Return the (x, y) coordinate for the center point of the cell that contains the specified text.  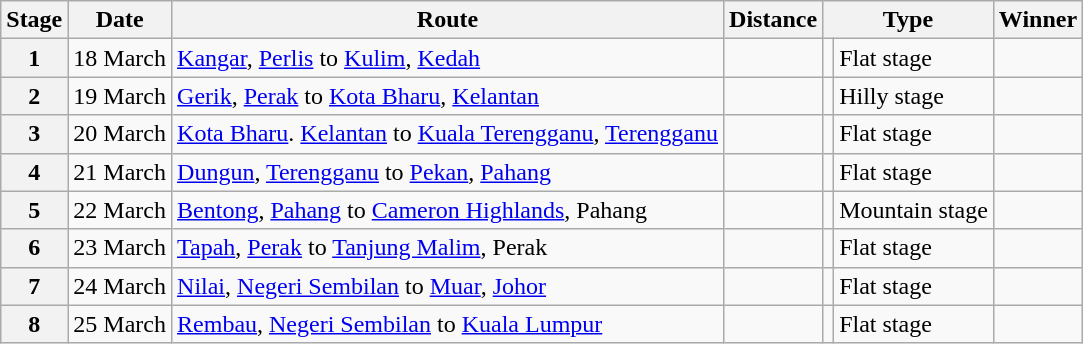
4 (34, 172)
Stage (34, 20)
Kota Bharu. Kelantan to Kuala Terengganu, Terengganu (448, 134)
Nilai, Negeri Sembilan to Muar, Johor (448, 286)
18 March (120, 58)
Tapah, Perak to Tanjung Malim, Perak (448, 248)
Type (908, 20)
Distance (774, 20)
1 (34, 58)
5 (34, 210)
Route (448, 20)
20 March (120, 134)
25 March (120, 324)
23 March (120, 248)
Rembau, Negeri Sembilan to Kuala Lumpur (448, 324)
Winner (1038, 20)
Gerik, Perak to Kota Bharu, Kelantan (448, 96)
Kangar, Perlis to Kulim, Kedah (448, 58)
21 March (120, 172)
Hilly stage (914, 96)
6 (34, 248)
19 March (120, 96)
Dungun, Terengganu to Pekan, Pahang (448, 172)
8 (34, 324)
Mountain stage (914, 210)
Date (120, 20)
2 (34, 96)
Bentong, Pahang to Cameron Highlands, Pahang (448, 210)
24 March (120, 286)
22 March (120, 210)
7 (34, 286)
3 (34, 134)
